Output the (x, y) coordinate of the center of the cell containing the given text.  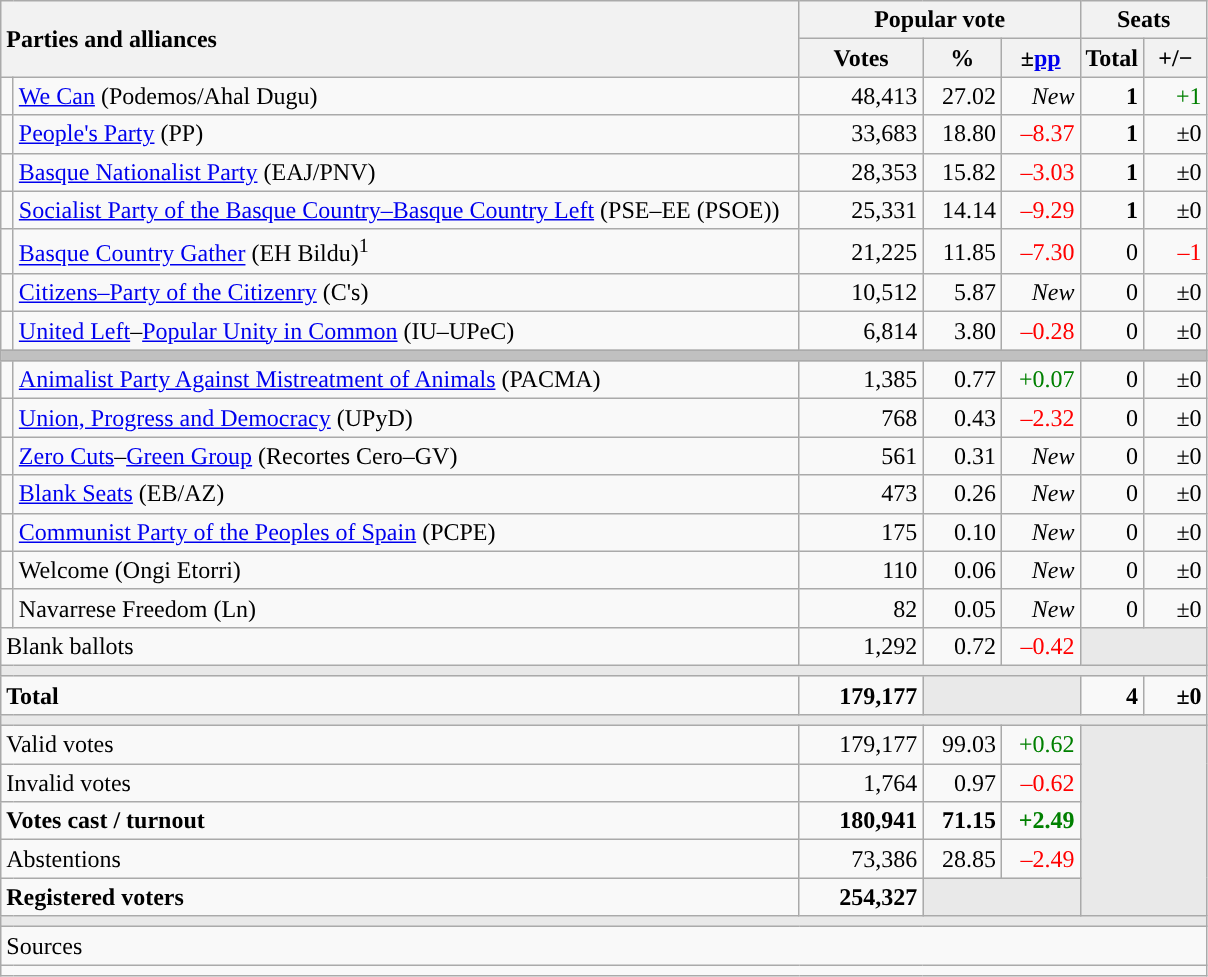
6,814 (861, 331)
Navarrese Freedom (Ln) (406, 608)
3.80 (962, 331)
+0.07 (1040, 380)
0.43 (962, 418)
Union, Progress and Democracy (UPyD) (406, 418)
Popular vote (940, 20)
110 (861, 570)
1,385 (861, 380)
+/− (1176, 58)
28,353 (861, 172)
Invalid votes (400, 783)
–3.03 (1040, 172)
Valid votes (400, 745)
73,386 (861, 859)
21,225 (861, 252)
27.02 (962, 96)
–2.49 (1040, 859)
18.80 (962, 134)
0.26 (962, 494)
Welcome (Ongi Etorri) (406, 570)
0.05 (962, 608)
33,683 (861, 134)
+0.62 (1040, 745)
0.10 (962, 532)
99.03 (962, 745)
175 (861, 532)
+1 (1176, 96)
82 (861, 608)
–8.37 (1040, 134)
–0.28 (1040, 331)
–1 (1176, 252)
–7.30 (1040, 252)
14.14 (962, 210)
People's Party (PP) (406, 134)
10,512 (861, 293)
0.31 (962, 456)
±pp (1040, 58)
We Can (Podemos/Ahal Dugu) (406, 96)
561 (861, 456)
Basque Nationalist Party (EAJ/PNV) (406, 172)
Sources (604, 946)
1,764 (861, 783)
5.87 (962, 293)
Zero Cuts–Green Group (Recortes Cero–GV) (406, 456)
Seats (1144, 20)
Blank ballots (400, 646)
–0.62 (1040, 783)
Communist Party of the Peoples of Spain (PCPE) (406, 532)
1,292 (861, 646)
25,331 (861, 210)
Abstentions (400, 859)
United Left–Popular Unity in Common (IU–UPeC) (406, 331)
–0.42 (1040, 646)
4 (1112, 695)
Blank Seats (EB/AZ) (406, 494)
Registered voters (400, 897)
473 (861, 494)
768 (861, 418)
180,941 (861, 821)
48,413 (861, 96)
Animalist Party Against Mistreatment of Animals (PACMA) (406, 380)
+2.49 (1040, 821)
0.97 (962, 783)
Socialist Party of the Basque Country–Basque Country Left (PSE–EE (PSOE)) (406, 210)
0.72 (962, 646)
71.15 (962, 821)
0.77 (962, 380)
% (962, 58)
15.82 (962, 172)
254,327 (861, 897)
28.85 (962, 859)
Parties and alliances (400, 39)
Votes (861, 58)
–9.29 (1040, 210)
Citizens–Party of the Citizenry (C's) (406, 293)
–2.32 (1040, 418)
0.06 (962, 570)
11.85 (962, 252)
Votes cast / turnout (400, 821)
Basque Country Gather (EH Bildu)1 (406, 252)
